Output the (X, Y) coordinate of the center of the cell containing the given text.  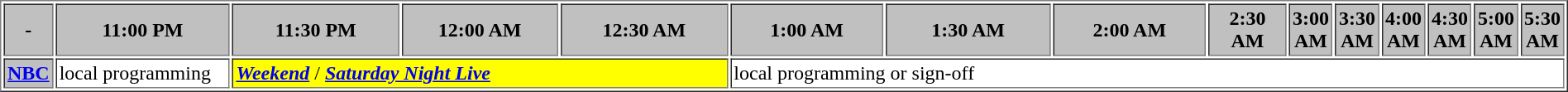
Weekend / Saturday Night Live (480, 73)
local programming or sign-off (1148, 73)
11:30 PM (316, 30)
3:30 AM (1356, 30)
4:00 AM (1403, 30)
2:00 AM (1130, 30)
1:30 AM (968, 30)
2:30 AM (1248, 30)
- (28, 30)
12:00 AM (480, 30)
NBC (28, 73)
5:30 AM (1542, 30)
1:00 AM (807, 30)
local programming (142, 73)
11:00 PM (142, 30)
5:00 AM (1495, 30)
4:30 AM (1449, 30)
3:00 AM (1310, 30)
12:30 AM (644, 30)
